Provide the [X, Y] coordinate of the cell's center where the given text is located.  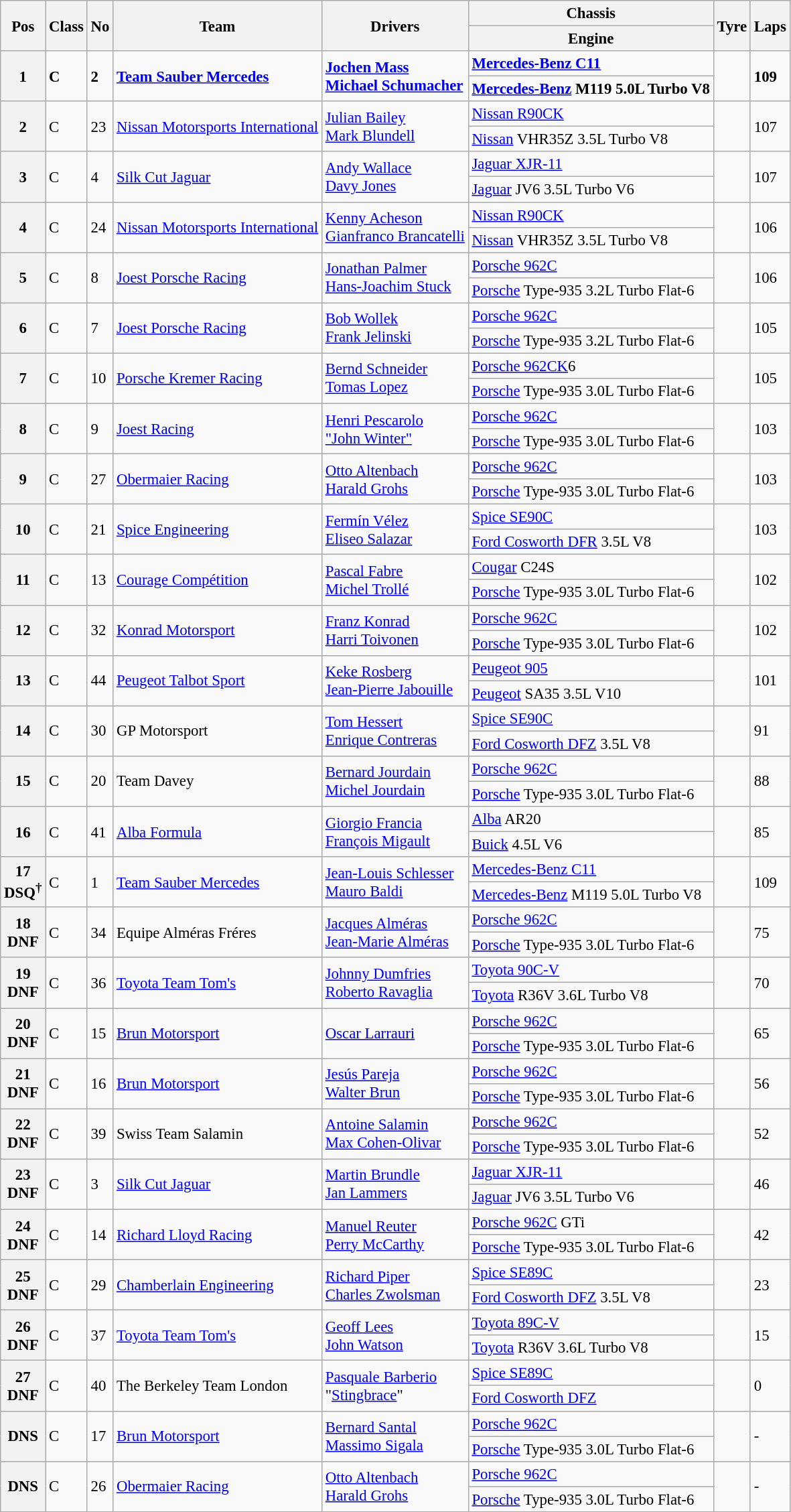
Cougar C24S [591, 567]
88 [770, 781]
No [100, 25]
Toyota 89C-V [591, 1323]
Oscar Larrauri [395, 1033]
Johnny Dumfries Roberto Ravaglia [395, 983]
Peugeot Talbot Sport [218, 681]
Alba Formula [218, 832]
26 [100, 1486]
5 [23, 277]
Pasquale Barberio "Stingbrace" [395, 1385]
Team [218, 25]
Henri Pescarolo "John Winter" [395, 429]
52 [770, 1133]
Equipe Alméras Fréres [218, 933]
Buick 4.5L V6 [591, 845]
Laps [770, 25]
18DNF [23, 933]
27DNF [23, 1385]
56 [770, 1084]
41 [100, 832]
Kenny Acheson Gianfranco Brancatelli [395, 228]
Joest Racing [218, 429]
34 [100, 933]
Bernard Jourdain Michel Jourdain [395, 781]
Jonathan Palmer Hans-Joachim Stuck [395, 277]
Richard Lloyd Racing [218, 1234]
37 [100, 1336]
17 [100, 1436]
21 [100, 529]
Porsche 962C GTi [591, 1222]
30 [100, 732]
Porsche 962CK6 [591, 366]
Class [67, 25]
Franz Konrad Harri Toivonen [395, 630]
26DNF [23, 1336]
39 [100, 1133]
75 [770, 933]
Drivers [395, 25]
Konrad Motorsport [218, 630]
Pascal Fabre Michel Trollé [395, 580]
Julian Bailey Mark Blundell [395, 126]
Chassis [591, 13]
32 [100, 630]
Geoff Lees John Watson [395, 1336]
Peugeot SA35 3.5L V10 [591, 693]
19DNF [23, 983]
0 [770, 1385]
42 [770, 1234]
11 [23, 580]
Fermín Vélez Eliseo Salazar [395, 529]
27 [100, 480]
25DNF [23, 1285]
Engine [591, 39]
Chamberlain Engineering [218, 1285]
Bernard Santal Massimo Sigala [395, 1436]
Jochen Mass Michael Schumacher [395, 76]
46 [770, 1184]
23DNF [23, 1184]
Tom Hessert Enrique Contreras [395, 732]
85 [770, 832]
Keke Rosberg Jean-Pierre Jabouille [395, 681]
Tyre [731, 25]
44 [100, 681]
24DNF [23, 1234]
12 [23, 630]
Team Davey [218, 781]
40 [100, 1385]
Jacques Alméras Jean-Marie Alméras [395, 933]
22DNF [23, 1133]
GP Motorsport [218, 732]
17DSQ† [23, 882]
29 [100, 1285]
Pos [23, 25]
20 [100, 781]
Richard Piper Charles Zwolsman [395, 1285]
Antoine Salamin Max Cohen-Olivar [395, 1133]
20DNF [23, 1033]
70 [770, 983]
101 [770, 681]
Swiss Team Salamin [218, 1133]
Toyota 90C-V [591, 971]
36 [100, 983]
Peugeot 905 [591, 668]
Manuel Reuter Perry McCarthy [395, 1234]
21DNF [23, 1084]
65 [770, 1033]
Alba AR20 [591, 819]
Porsche Kremer Racing [218, 378]
The Berkeley Team London [218, 1385]
24 [100, 228]
Jean-Louis Schlesser Mauro Baldi [395, 882]
6 [23, 328]
Courage Compétition [218, 580]
Spice Engineering [218, 529]
Jesús Pareja Walter Brun [395, 1084]
Martin Brundle Jan Lammers [395, 1184]
Giorgio Francia François Migault [395, 832]
Ford Cosworth DFR 3.5L V8 [591, 542]
Andy Wallace Davy Jones [395, 177]
Bob Wollek Frank Jelinski [395, 328]
Bernd Schneider Tomas Lopez [395, 378]
Ford Cosworth DFZ [591, 1399]
91 [770, 732]
